Determine the [X, Y] coordinate at the center of the cell enclosing the given text.  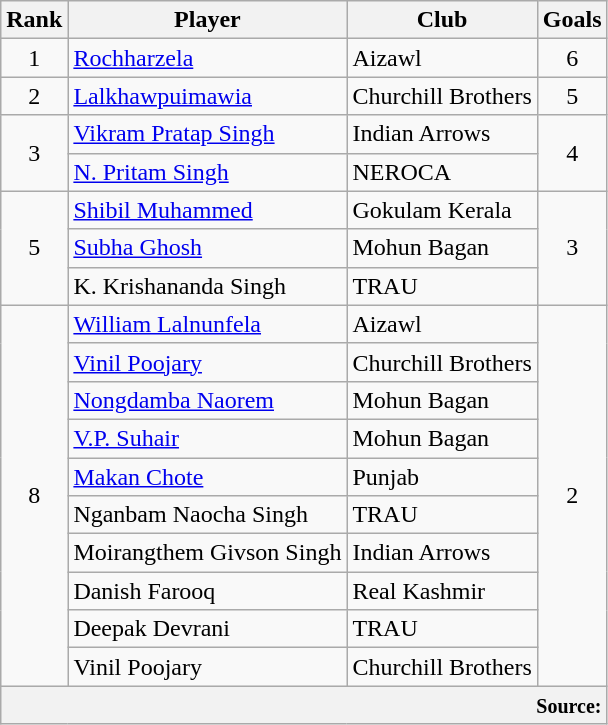
Source: [304, 705]
6 [572, 58]
William Lalnunfela [208, 324]
Player [208, 20]
Nongdamba Naorem [208, 400]
N. Pritam Singh [208, 172]
Makan Chote [208, 477]
4 [572, 153]
Deepak Devrani [208, 629]
Moirangthem Givson Singh [208, 553]
Real Kashmir [442, 591]
Shibil Muhammed [208, 210]
K. Krishananda Singh [208, 286]
Subha Ghosh [208, 248]
NEROCA [442, 172]
Vikram Pratap Singh [208, 134]
Punjab [442, 477]
Rank [34, 20]
1 [34, 58]
Lalkhawpuimawia [208, 96]
Danish Farooq [208, 591]
Gokulam Kerala [442, 210]
V.P. Suhair [208, 438]
Rochharzela [208, 58]
Goals [572, 20]
Nganbam Naocha Singh [208, 515]
Club [442, 20]
8 [34, 496]
